Find where the given text appears and provide that cell's center as [X, Y] coordinate. 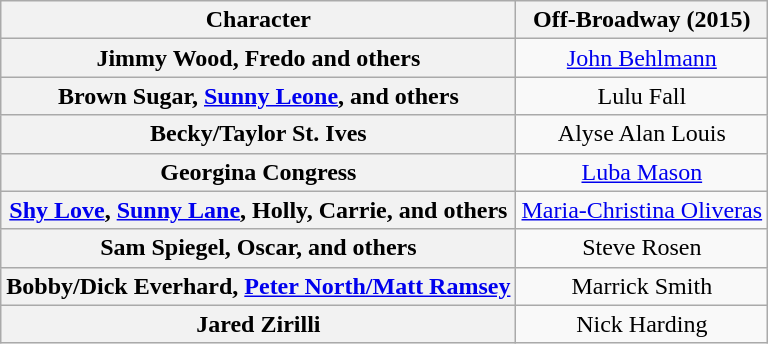
Becky/Taylor St. Ives [258, 134]
Off-Broadway (2015) [642, 20]
Bobby/Dick Everhard, Peter North/Matt Ramsey [258, 286]
Sam Spiegel, Oscar, and others [258, 248]
Alyse Alan Louis [642, 134]
John Behlmann [642, 58]
Jimmy Wood, Fredo and others [258, 58]
Shy Love, Sunny Lane, Holly, Carrie, and others [258, 210]
Nick Harding [642, 324]
Jared Zirilli [258, 324]
Maria-Christina Oliveras [642, 210]
Marrick Smith [642, 286]
Brown Sugar, Sunny Leone, and others [258, 96]
Character [258, 20]
Luba Mason [642, 172]
Georgina Congress [258, 172]
Lulu Fall [642, 96]
Steve Rosen [642, 248]
